For the text-containing cell, return its midpoint in [X, Y] coordinate format. 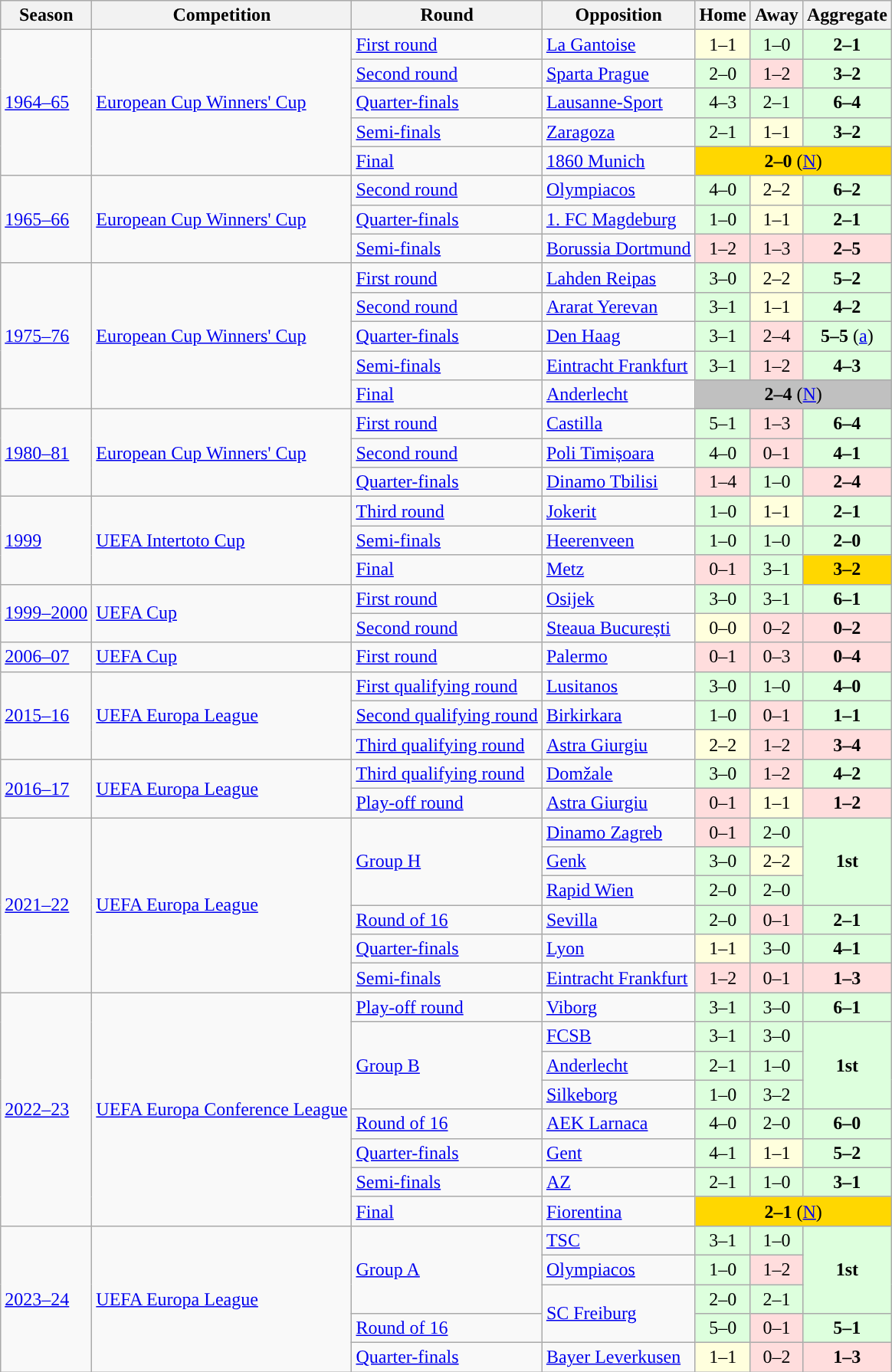
Zaragoza [618, 132]
SC Freiburg [618, 1314]
1999 [46, 540]
2–5 [847, 248]
Sevilla [618, 920]
Second qualifying round [447, 715]
3–4 [847, 744]
Fiorentina [618, 1211]
2023–24 [46, 1298]
1975–76 [46, 336]
AEK Larnaca [618, 1124]
6–2 [847, 190]
1980–81 [46, 453]
La Gantoise [618, 44]
2–4 (N) [793, 395]
1964–65 [46, 103]
Dinamo Tbilisi [618, 482]
2021–22 [46, 904]
Group H [447, 861]
Lyon [618, 949]
2–1 (N) [793, 1211]
Rapid Wien [618, 891]
Sparta Prague [618, 74]
Round [447, 15]
Poli Timișoara [618, 453]
0–0 [723, 628]
2006–07 [46, 657]
Home [723, 15]
0–3 [776, 657]
Competition [222, 15]
Den Haag [618, 336]
Group A [447, 1269]
1860 Munich [618, 161]
Away [776, 15]
5–5 (a) [847, 336]
2016–17 [46, 788]
1–4 [723, 482]
Dinamo Zagreb [618, 832]
TSC [618, 1240]
Borussia Dortmund [618, 248]
Group B [447, 1065]
1. FC Magdeburg [618, 219]
Heerenveen [618, 540]
1965–66 [46, 219]
2015–16 [46, 715]
Genk [618, 862]
Season [46, 15]
UEFA Intertoto Cup [222, 540]
6–0 [847, 1124]
Steaua București [618, 628]
Silkeborg [618, 1095]
5–0 [723, 1328]
Lausanne-Sport [618, 103]
Opposition [618, 15]
Domžale [618, 773]
Aggregate [847, 15]
AZ [618, 1182]
Lusitanos [618, 686]
Castilla [618, 424]
First qualifying round [447, 686]
Birkirkara [618, 715]
Metz [618, 569]
2–0 (N) [793, 161]
UEFA Europa Conference League [222, 1109]
Palermo [618, 657]
Ararat Yerevan [618, 307]
Third round [447, 511]
FCSB [618, 1036]
Viborg [618, 1007]
Gent [618, 1153]
Bayer Leverkusen [618, 1357]
1999–2000 [46, 613]
Lahden Reipas [618, 277]
2022–23 [46, 1109]
0–4 [847, 657]
Osijek [618, 599]
Jokerit [618, 511]
